Find where the given text appears and provide that cell's center as (X, Y) coordinate. 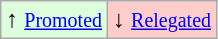
↑ Promoted (54, 20)
↓ Relegated (162, 20)
